For the text-containing cell, return its midpoint in [X, Y] coordinate format. 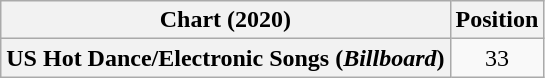
33 [497, 58]
US Hot Dance/Electronic Songs (Billboard) [226, 58]
Position [497, 20]
Chart (2020) [226, 20]
